Return [x, y] of the center of cell containing provided text 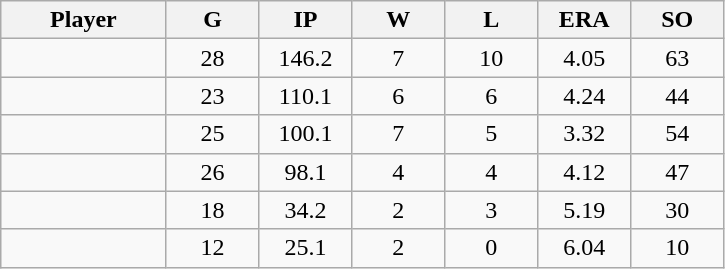
47 [678, 172]
3 [492, 210]
4.12 [584, 172]
IP [306, 20]
Player [84, 20]
4.24 [584, 96]
3.32 [584, 134]
12 [212, 248]
ERA [584, 20]
34.2 [306, 210]
98.1 [306, 172]
30 [678, 210]
18 [212, 210]
63 [678, 58]
25.1 [306, 248]
28 [212, 58]
SO [678, 20]
54 [678, 134]
23 [212, 96]
L [492, 20]
26 [212, 172]
5.19 [584, 210]
6.04 [584, 248]
W [398, 20]
G [212, 20]
110.1 [306, 96]
146.2 [306, 58]
4.05 [584, 58]
25 [212, 134]
44 [678, 96]
5 [492, 134]
100.1 [306, 134]
0 [492, 248]
